Find where the given text appears and provide that cell's center as [X, Y] coordinate. 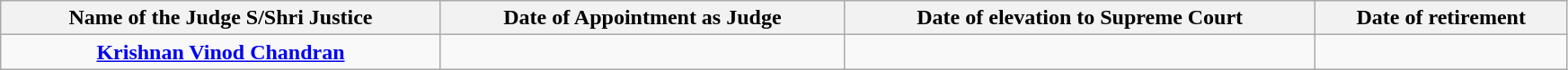
Date of Appointment as Judge [642, 18]
Date of retirement [1441, 18]
Name of the Judge S/Shri Justice [221, 18]
Date of elevation to Supreme Court [1080, 18]
Krishnan Vinod Chandran [221, 52]
